Return (x, y) of the center of cell containing provided text 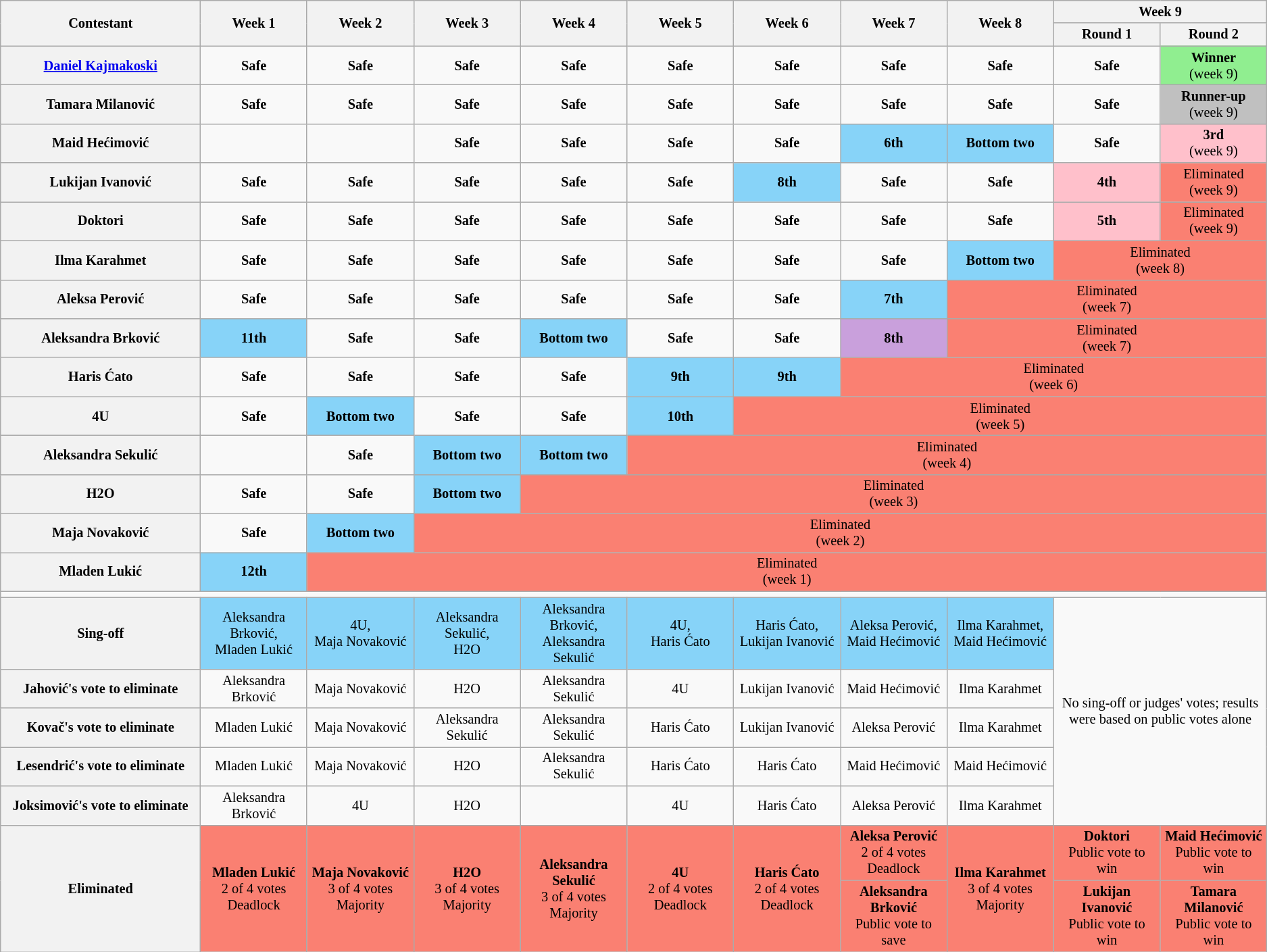
Tamara Milanović (101, 104)
Haris Ćato,Lukijan Ivanović (787, 633)
Aleksa Perović,Maid Hećimović (894, 633)
11th (254, 338)
3rd(week 9) (1214, 143)
Aleksa Perović2 of 4 votesDeadlock (894, 853)
Lukijan Ivanović Public vote to win (1107, 916)
Lesendrić's vote to eliminate (101, 766)
Runner-up(week 9) (1214, 104)
Week 9 (1160, 11)
Maid Hećimović Public vote to win (1214, 853)
Week 7 (894, 23)
Round 2 (1214, 34)
6th (894, 143)
Eliminated(week 3) (893, 494)
H2O3 of 4 votesMajority (467, 888)
4th (1107, 182)
Week 1 (254, 23)
Eliminated(week 6) (1054, 377)
Winner(week 9) (1214, 66)
Eliminated(week 4) (947, 455)
Aleksandra Brković,Aleksandra Sekulić (574, 633)
Week 5 (680, 23)
Contestant (101, 23)
Eliminated(week 2) (841, 533)
Aleksandra Sekulić,H2O (467, 633)
Week 8 (1000, 23)
4U,Maja Novaković (360, 633)
Eliminated (101, 888)
Week 2 (360, 23)
Aleksandra Brković,Mladen Lukić (254, 633)
Ilma Karahmet3 of 4 votesMajority (1000, 888)
Kovač's vote to eliminate (101, 728)
Eliminated(week 1) (787, 572)
Mladen Lukić2 of 4 votesDeadlock (254, 888)
7th (894, 299)
Eliminated(week 8) (1160, 260)
Week 6 (787, 23)
5th (1107, 221)
Eliminated(week 5) (1000, 416)
Daniel Kajmakoski (101, 66)
Haris Ćato2 of 4 votesDeadlock (787, 888)
Joksimović's vote to eliminate (101, 805)
Sing-off (101, 633)
10th (680, 416)
Maja Novaković3 of 4 votesMajority (360, 888)
No sing-off or judges' votes; results were based on public votes alone (1160, 711)
Doktori (101, 221)
Week 4 (574, 23)
Aleksandra BrkovićPublic vote to save (894, 916)
Doktori Public vote to win (1107, 853)
4U,Haris Ćato (680, 633)
Tamara Milanović Public vote to win (1214, 916)
Ilma Karahmet,Maid Hećimović (1000, 633)
Round 1 (1107, 34)
Jahović's vote to eliminate (101, 688)
4U2 of 4 votesDeadlock (680, 888)
Aleksandra Sekulić3 of 4 votesMajority (574, 888)
Week 3 (467, 23)
12th (254, 572)
